Identify which cell holds the provided text, then report its (x, y) central coordinate. 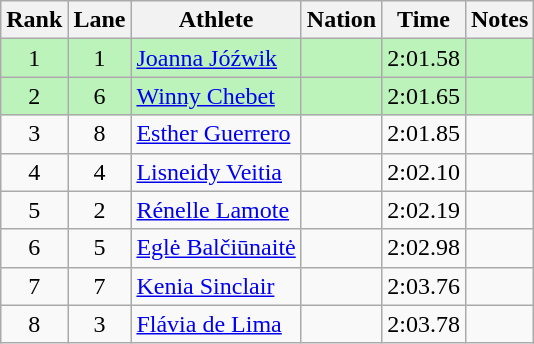
2:01.65 (424, 96)
Flávia de Lima (216, 324)
Nation (341, 20)
Rénelle Lamote (216, 210)
Eglė Balčiūnaitė (216, 248)
2:01.85 (424, 134)
Kenia Sinclair (216, 286)
Lane (100, 20)
Joanna Jóźwik (216, 58)
Athlete (216, 20)
Notes (499, 20)
Winny Chebet (216, 96)
2:03.76 (424, 286)
Time (424, 20)
2:03.78 (424, 324)
Esther Guerrero (216, 134)
2:02.98 (424, 248)
Rank (34, 20)
Lisneidy Veitia (216, 172)
2:02.19 (424, 210)
2:01.58 (424, 58)
2:02.10 (424, 172)
